Capture the cell that displays the provided text and extract its (X, Y) central coordinate. 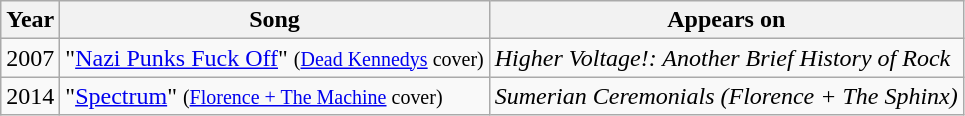
Appears on (726, 20)
Song (274, 20)
Higher Voltage!: Another Brief History of Rock (726, 58)
"Nazi Punks Fuck Off" (Dead Kennedys cover) (274, 58)
Sumerian Ceremonials (Florence + The Sphinx) (726, 96)
2014 (30, 96)
"Spectrum" (Florence + The Machine cover) (274, 96)
2007 (30, 58)
Year (30, 20)
